Extract the [x, y] coordinate from the center of the cell holding the provided text.  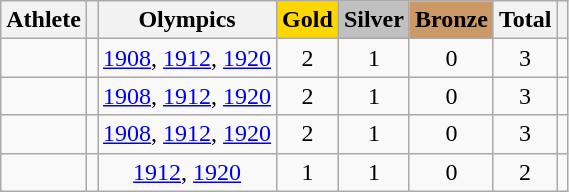
Athlete [44, 20]
Bronze [451, 20]
1912, 1920 [188, 172]
Olympics [188, 20]
Silver [374, 20]
Total [525, 20]
Gold [308, 20]
